From the cell containing the given text, extract its center point as (x, y) coordinate. 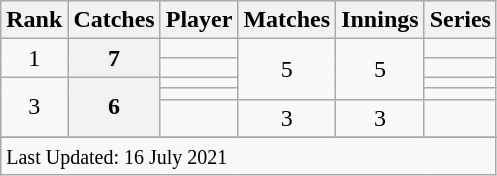
Catches (114, 20)
Rank (34, 20)
7 (114, 58)
1 (34, 58)
Series (460, 20)
Player (199, 20)
Innings (380, 20)
Last Updated: 16 July 2021 (249, 156)
6 (114, 107)
Matches (287, 20)
